For the text-containing cell, return its midpoint in (X, Y) coordinate format. 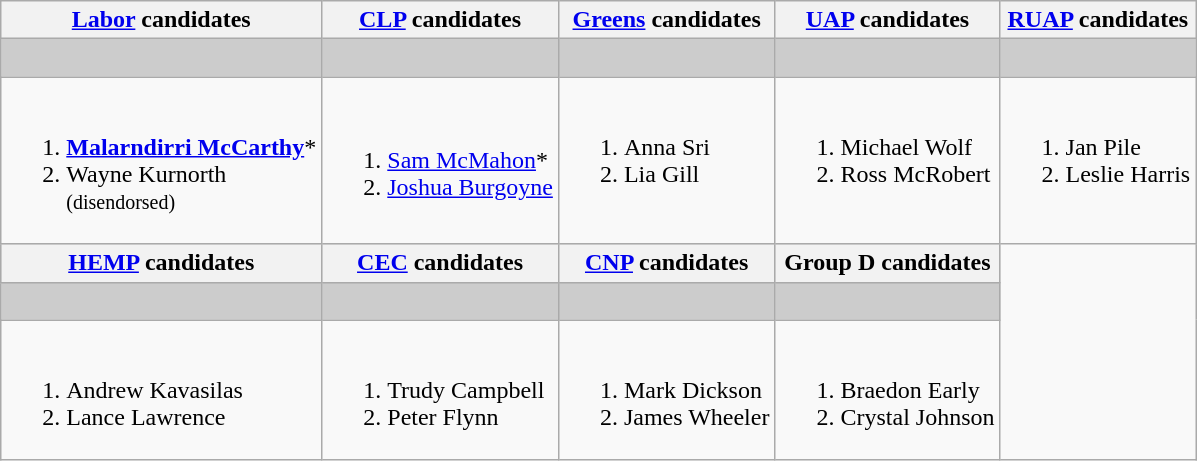
Greens candidates (666, 20)
CEC candidates (440, 263)
UAP candidates (888, 20)
Sam McMahon*Joshua Burgoyne (440, 160)
CLP candidates (440, 20)
Braedon EarlyCrystal Johnson (888, 390)
CNP candidates (666, 263)
Andrew KavasilasLance Lawrence (162, 390)
Mark DicksonJames Wheeler (666, 390)
Michael WolfRoss McRobert (888, 160)
Labor candidates (162, 20)
RUAP candidates (1098, 20)
Jan PileLeslie Harris (1098, 160)
HEMP candidates (162, 263)
Malarndirri McCarthy*Wayne Kurnorth(disendorsed) (162, 160)
Anna SriLia Gill (666, 160)
Trudy CampbellPeter Flynn (440, 390)
Group D candidates (888, 263)
